From the cell containing the given text, extract its center point as (X, Y) coordinate. 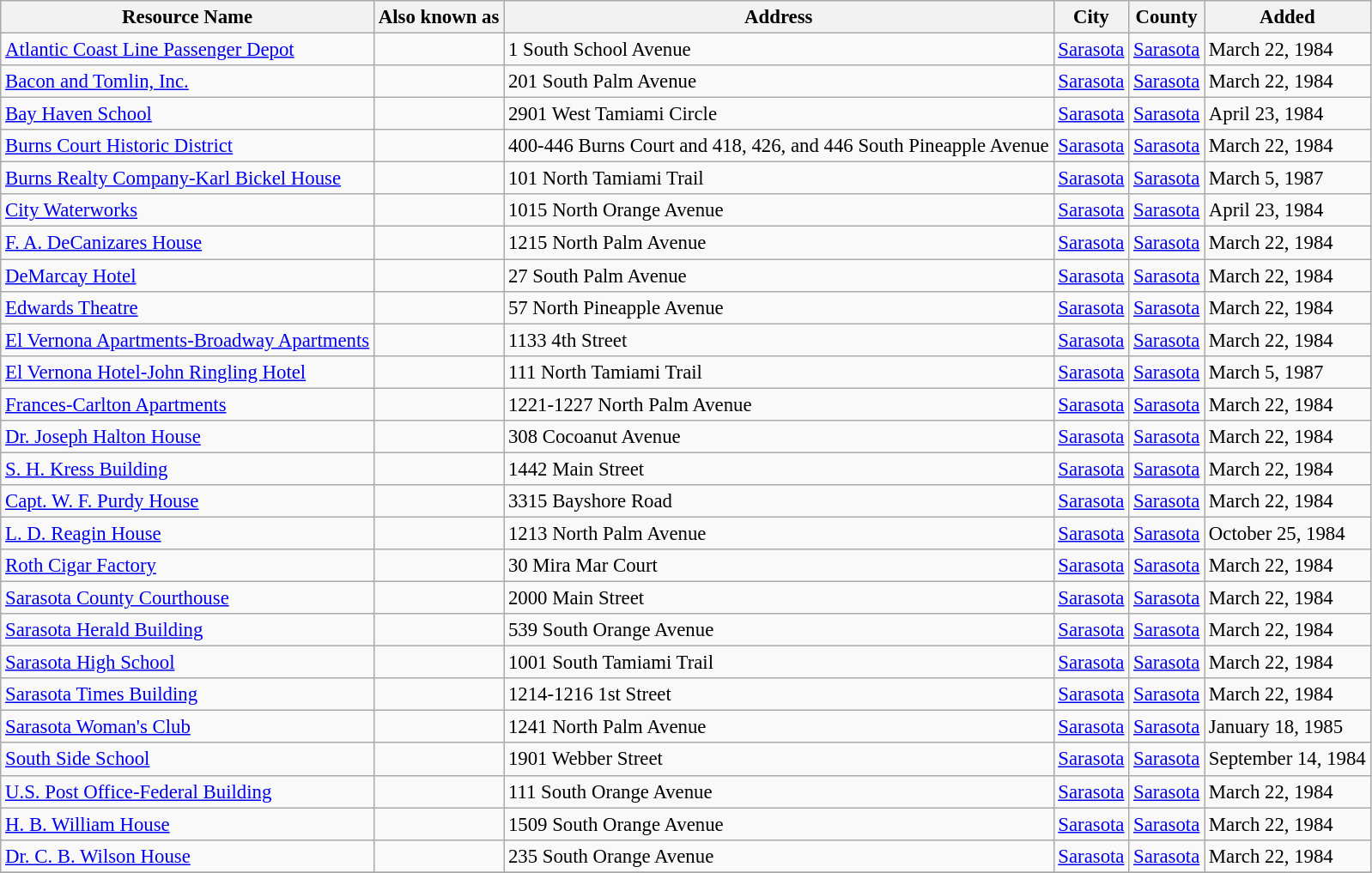
S. H. Kress Building (187, 469)
Resource Name (187, 17)
City (1091, 17)
January 18, 1985 (1288, 727)
Burns Court Historic District (187, 146)
Edwards Theatre (187, 307)
Dr. Joseph Halton House (187, 437)
Frances-Carlton Apartments (187, 404)
Sarasota High School (187, 663)
2000 Main Street (779, 598)
111 South Orange Avenue (779, 791)
308 Cocoanut Avenue (779, 437)
Bacon and Tomlin, Inc. (187, 82)
1001 South Tamiami Trail (779, 663)
Bay Haven School (187, 114)
1901 Webber Street (779, 760)
539 South Orange Avenue (779, 630)
1442 Main Street (779, 469)
El Vernona Apartments-Broadway Apartments (187, 340)
1509 South Orange Avenue (779, 824)
3315 Bayshore Road (779, 501)
111 North Tamiami Trail (779, 372)
Roth Cigar Factory (187, 566)
Also known as (438, 17)
1 South School Avenue (779, 50)
1221-1227 North Palm Avenue (779, 404)
30 Mira Mar Court (779, 566)
September 14, 1984 (1288, 760)
1241 North Palm Avenue (779, 727)
Sarasota Herald Building (187, 630)
Capt. W. F. Purdy House (187, 501)
DeMarcay Hotel (187, 276)
Added (1288, 17)
201 South Palm Avenue (779, 82)
1133 4th Street (779, 340)
1214-1216 1st Street (779, 694)
L. D. Reagin House (187, 533)
2901 West Tamiami Circle (779, 114)
1215 North Palm Avenue (779, 243)
F. A. DeCanizares House (187, 243)
El Vernona Hotel-John Ringling Hotel (187, 372)
400-446 Burns Court and 418, 426, and 446 South Pineapple Avenue (779, 146)
Address (779, 17)
57 North Pineapple Avenue (779, 307)
27 South Palm Avenue (779, 276)
Burns Realty Company-Karl Bickel House (187, 179)
U.S. Post Office-Federal Building (187, 791)
1213 North Palm Avenue (779, 533)
235 South Orange Avenue (779, 856)
Sarasota Times Building (187, 694)
Sarasota County Courthouse (187, 598)
1015 North Orange Avenue (779, 210)
County (1167, 17)
Dr. C. B. Wilson House (187, 856)
October 25, 1984 (1288, 533)
101 North Tamiami Trail (779, 179)
City Waterworks (187, 210)
Atlantic Coast Line Passenger Depot (187, 50)
H. B. William House (187, 824)
South Side School (187, 760)
Sarasota Woman's Club (187, 727)
